Find where the given text appears and provide that cell's center as (X, Y) coordinate. 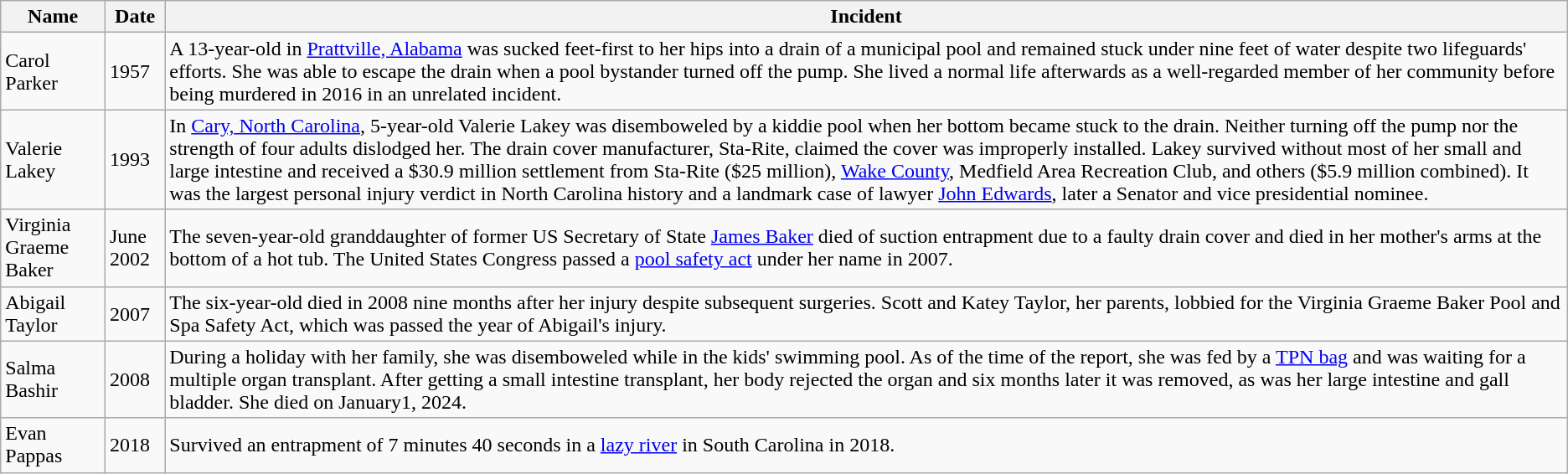
Date (134, 17)
1957 (134, 71)
Abigail Taylor (54, 313)
Carol Parker (54, 71)
2008 (134, 379)
1993 (134, 159)
Salma Bashir (54, 379)
Virginia Graeme Baker (54, 248)
Evan Pappas (54, 446)
Survived an entrapment of 7 minutes 40 seconds in a lazy river in South Carolina in 2018. (866, 446)
Valerie Lakey (54, 159)
Incident (866, 17)
2018 (134, 446)
2007 (134, 313)
June 2002 (134, 248)
Name (54, 17)
